Scan for the cell matching the given text and deliver its (X, Y) coordinate at center. 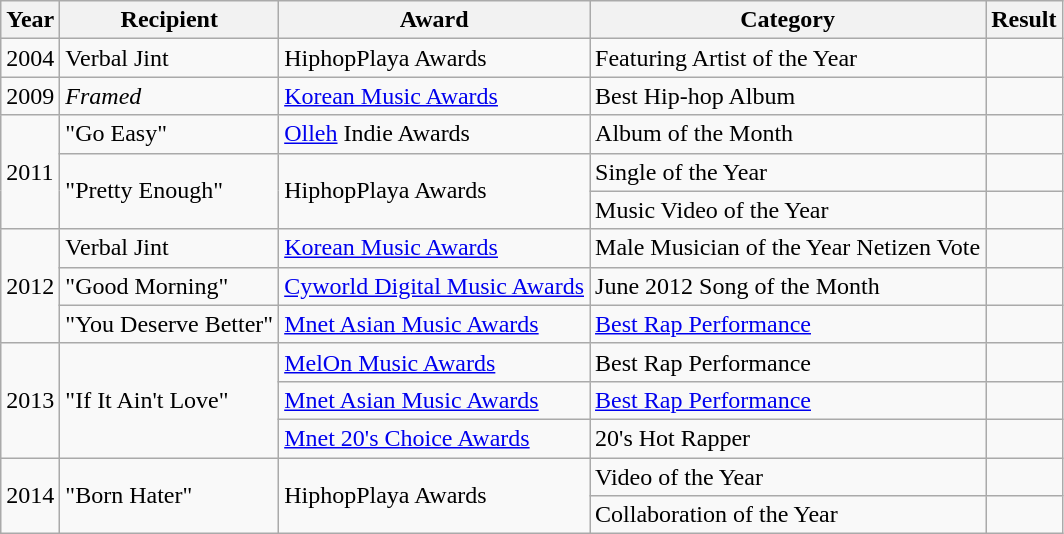
Single of the Year (788, 172)
Male Musician of the Year Netizen Vote (788, 248)
2012 (30, 286)
"Born Hater" (170, 496)
2011 (30, 172)
June 2012 Song of the Month (788, 286)
"Go Easy" (170, 134)
2009 (30, 96)
Framed (170, 96)
2013 (30, 400)
"You Deserve Better" (170, 324)
2004 (30, 58)
2014 (30, 496)
Featuring Artist of the Year (788, 58)
Album of the Month (788, 134)
Best Hip-hop Album (788, 96)
Collaboration of the Year (788, 515)
"Good Morning" (170, 286)
"Pretty Enough" (170, 191)
Video of the Year (788, 477)
MelOn Music Awards (434, 362)
Result (1024, 20)
Mnet 20's Choice Awards (434, 438)
Music Video of the Year (788, 210)
"If It Ain't Love" (170, 400)
20's Hot Rapper (788, 438)
Category (788, 20)
Award (434, 20)
Olleh Indie Awards (434, 134)
Cyworld Digital Music Awards (434, 286)
Recipient (170, 20)
Year (30, 20)
